Extract the (x, y) coordinate from the center of the cell holding the provided text.  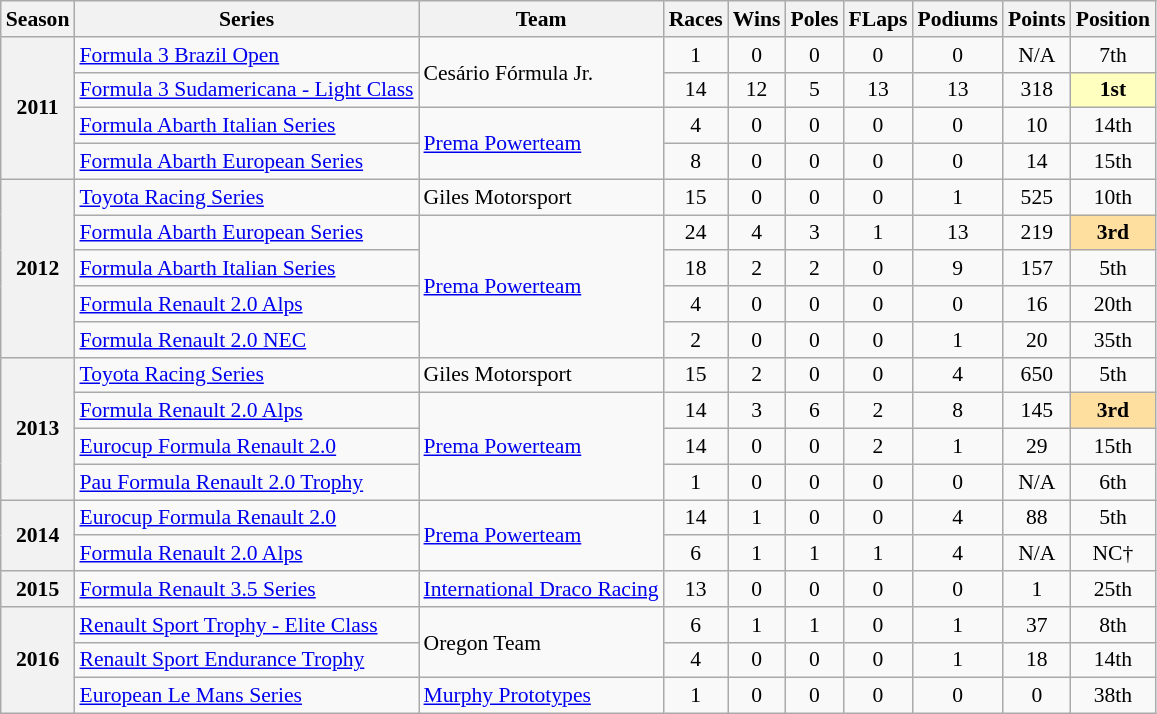
Renault Sport Endurance Trophy (246, 660)
2016 (38, 660)
Position (1113, 19)
Murphy Prototypes (542, 696)
157 (1037, 269)
525 (1037, 197)
8th (1113, 625)
38th (1113, 696)
1st (1113, 90)
Formula Renault 2.0 NEC (246, 340)
Wins (757, 19)
Podiums (958, 19)
20 (1037, 340)
Season (38, 19)
20th (1113, 304)
Poles (814, 19)
35th (1113, 340)
Cesário Fórmula Jr. (542, 72)
Renault Sport Trophy - Elite Class (246, 625)
88 (1037, 518)
Team (542, 19)
2012 (38, 268)
2015 (38, 589)
2014 (38, 536)
Formula 3 Brazil Open (246, 55)
16 (1037, 304)
10th (1113, 197)
9 (958, 269)
37 (1037, 625)
24 (696, 233)
Formula 3 Sudamericana - Light Class (246, 90)
Races (696, 19)
International Draco Racing (542, 589)
145 (1037, 411)
European Le Mans Series (246, 696)
2013 (38, 428)
Series (246, 19)
5 (814, 90)
Formula Renault 3.5 Series (246, 589)
Oregon Team (542, 642)
219 (1037, 233)
29 (1037, 447)
FLaps (878, 19)
Pau Formula Renault 2.0 Trophy (246, 482)
650 (1037, 375)
12 (757, 90)
Points (1037, 19)
10 (1037, 126)
318 (1037, 90)
6th (1113, 482)
25th (1113, 589)
NC† (1113, 554)
2011 (38, 108)
7th (1113, 55)
